From the cell containing the given text, extract its center point as (X, Y) coordinate. 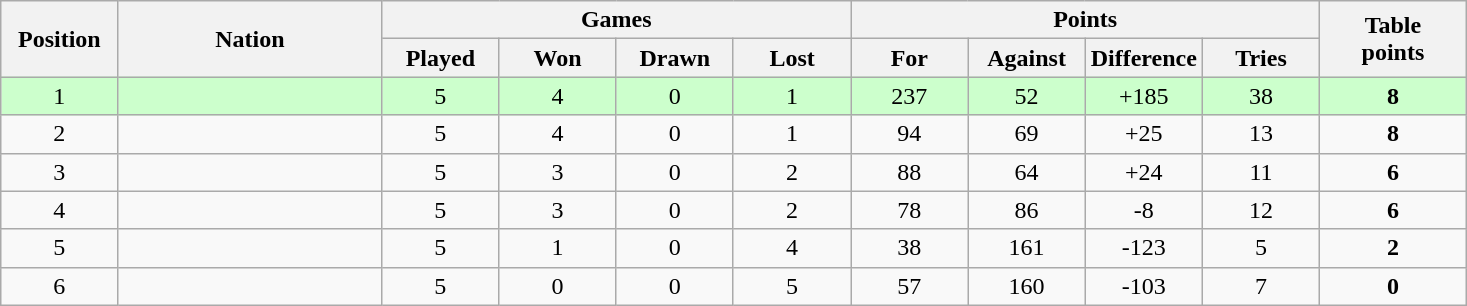
Points (1086, 20)
+25 (1144, 134)
Tries (1260, 58)
Played (440, 58)
52 (1026, 96)
Lost (792, 58)
Against (1026, 58)
Nation (250, 39)
64 (1026, 172)
Drawn (674, 58)
69 (1026, 134)
237 (910, 96)
12 (1260, 210)
7 (1260, 286)
161 (1026, 248)
Won (558, 58)
Position (60, 39)
13 (1260, 134)
+185 (1144, 96)
94 (910, 134)
160 (1026, 286)
86 (1026, 210)
For (910, 58)
Tablepoints (1394, 39)
+24 (1144, 172)
78 (910, 210)
Difference (1144, 58)
-8 (1144, 210)
11 (1260, 172)
-123 (1144, 248)
57 (910, 286)
-103 (1144, 286)
88 (910, 172)
Games (616, 20)
